Pinpoint the cell where the given text exists, returning its [X, Y] midpoint coordinate. 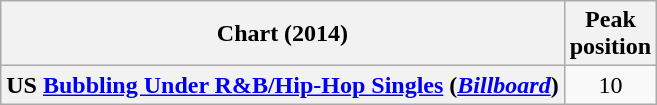
Chart (2014) [282, 34]
US Bubbling Under R&B/Hip-Hop Singles (Billboard) [282, 85]
10 [610, 85]
Peakposition [610, 34]
